Extract the (X, Y) coordinate from the center of the cell holding the provided text.  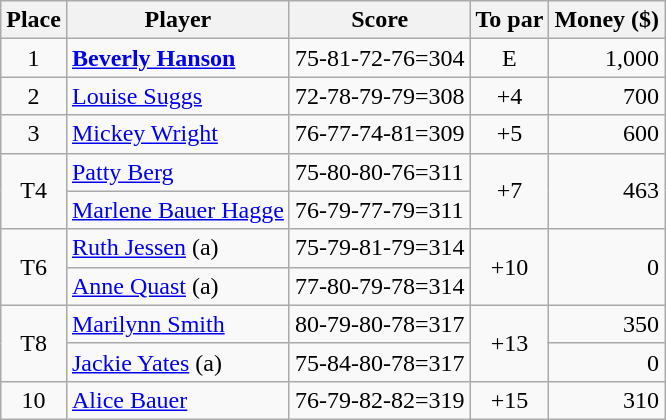
77-80-79-78=314 (380, 286)
+13 (510, 343)
76-77-74-81=309 (380, 134)
350 (607, 324)
+4 (510, 96)
310 (607, 400)
75-84-80-78=317 (380, 362)
T4 (34, 191)
3 (34, 134)
Beverly Hanson (178, 58)
Player (178, 20)
463 (607, 191)
Money ($) (607, 20)
Louise Suggs (178, 96)
75-81-72-76=304 (380, 58)
76-79-77-79=311 (380, 210)
600 (607, 134)
+7 (510, 191)
Jackie Yates (a) (178, 362)
E (510, 58)
+5 (510, 134)
Alice Bauer (178, 400)
1 (34, 58)
T6 (34, 267)
72-78-79-79=308 (380, 96)
+10 (510, 267)
76-79-82-82=319 (380, 400)
2 (34, 96)
Anne Quast (a) (178, 286)
75-80-80-76=311 (380, 172)
Score (380, 20)
Ruth Jessen (a) (178, 248)
75-79-81-79=314 (380, 248)
+15 (510, 400)
T8 (34, 343)
Patty Berg (178, 172)
Marlene Bauer Hagge (178, 210)
Mickey Wright (178, 134)
700 (607, 96)
10 (34, 400)
1,000 (607, 58)
80-79-80-78=317 (380, 324)
Place (34, 20)
Marilynn Smith (178, 324)
To par (510, 20)
